From the cell containing the given text, extract its center point as (X, Y) coordinate. 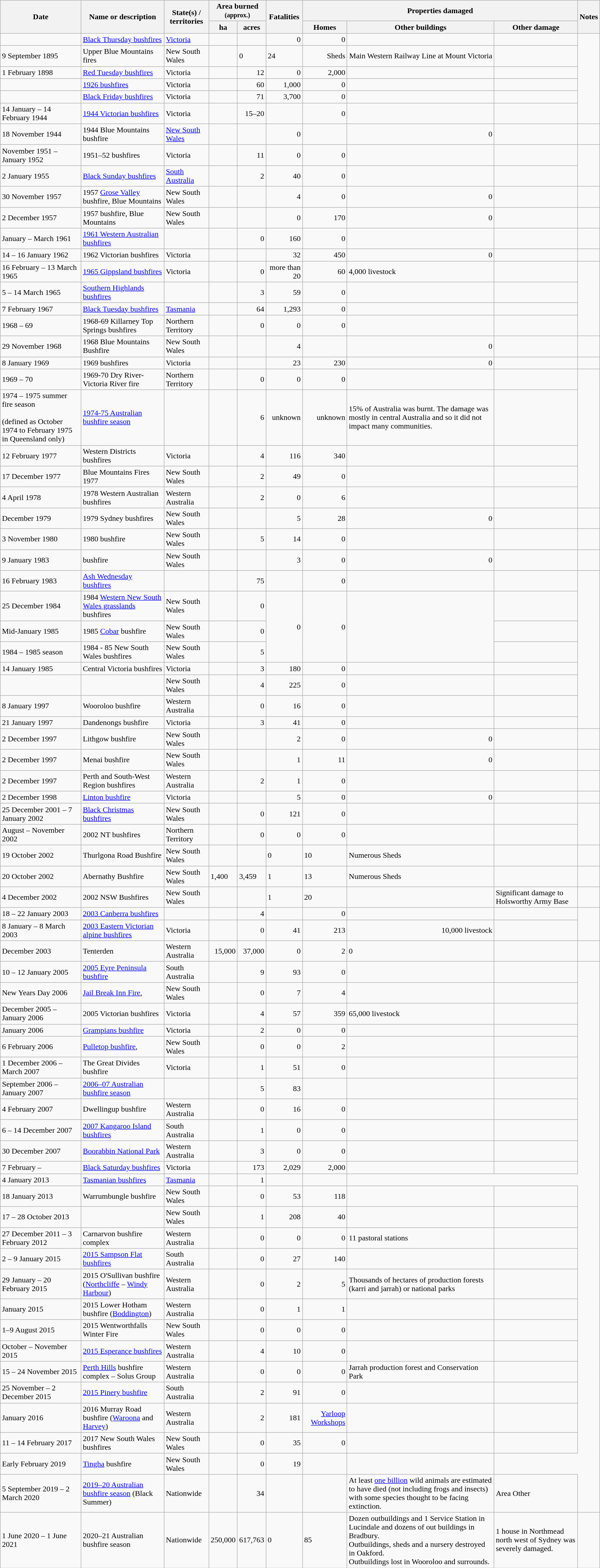
37,000 (252, 951)
Pulletop bushfire, (122, 1047)
Abernathy Bushfire (122, 876)
51 (284, 1067)
Significant damage to Holsworthy Army Base (536, 897)
Western Districts bushfires (122, 456)
January – March 1961 (41, 238)
Blue Mountains Fires 1977 (122, 476)
25 December 1984 (41, 606)
9 (252, 972)
Jail Break Inn Fire, (122, 993)
181 (284, 1418)
71 (252, 97)
1944 Victorian bushfires (122, 113)
75 (252, 581)
140 (325, 1259)
65,000 livestock (421, 1013)
20 October 2002 (41, 876)
5 September 2019 – 2 March 2020 (41, 1493)
1985 Cobar bushfire (122, 631)
16 February 1983 (41, 581)
2 December 1998 (41, 797)
Carnarvon bushfire complex (122, 1238)
1969 bushfires (122, 363)
Perth and South-West Region bushfires (122, 781)
8 January 1997 (41, 706)
2015 Pinery bushfire (122, 1392)
6 – 14 December 2007 (41, 1130)
7 February 1967 (41, 309)
29 November 1968 (41, 346)
14 (284, 539)
Tingha bushfire (122, 1464)
Boorabbin National Park (122, 1151)
2016 Murray Road bushfire (Waroona and Harvey) (122, 1418)
2,029 (284, 1167)
1965 Gippsland bushfires (122, 272)
30 December 2007 (41, 1151)
93 (284, 972)
August – November 2002 (41, 835)
Notes (589, 17)
85 (325, 1540)
59 (284, 292)
Black Friday bushfires (122, 97)
1 June 2020 – 1 June 2021 (41, 1540)
Black Tuesday bushfires (122, 309)
Black Christmas bushfires (122, 813)
Yarloop Workshops (325, 1418)
25 November – 2 December 2015 (41, 1392)
9 January 1983 (41, 560)
1974-75 Australian bushfire season (122, 417)
57 (284, 1013)
Tasmanian bushfires (122, 1180)
10 – 12 January 2005 (41, 972)
2017 New South Wales bushfires (122, 1443)
Menai bushfire (122, 760)
1,000 (284, 85)
State(s) /territories (187, 17)
1 house in Northmead north west of Sydney was severely damaged. (536, 1540)
Other buildings (421, 27)
acres (252, 27)
3 November 1980 (41, 539)
30 November 1957 (41, 197)
2015 Wentworthfalls Winter Fire (122, 1330)
180 (284, 669)
December 1979 (41, 518)
6 February 2006 (41, 1047)
10,000 livestock (421, 930)
bushfire (122, 560)
7 (284, 993)
118 (325, 1196)
1926 bushfires (122, 85)
1969 – 70 (41, 379)
21 January 1997 (41, 722)
2015 Esperance bushfires (122, 1351)
32 (284, 255)
28 (325, 518)
2 – 9 January 2015 (41, 1259)
Mid-January 1985 (41, 631)
12 (252, 72)
20 (325, 897)
Red Tuesday bushfires (122, 72)
23 (284, 363)
18 – 22 January 2003 (41, 914)
116 (284, 456)
Perth Hills bushfire complex – Solus Group (122, 1372)
14 January 1985 (41, 669)
121 (284, 813)
December 2005 – January 2006 (41, 1013)
64 (252, 309)
91 (284, 1392)
3,459 (252, 876)
January 2016 (41, 1418)
December 2003 (41, 951)
Upper Blue Mountains fires (122, 56)
1974 – 1975 summer fire season(defined as October 1974 to February 1975 in Queensland only) (41, 417)
ha (223, 27)
4 January 2013 (41, 1180)
January 2006 (41, 1030)
2015 Lower Hotham bushfire (Boddington) (122, 1309)
12 February 1977 (41, 456)
Wooroloo bushfire (122, 706)
2003 Canberra bushfires (122, 914)
October – November 2015 (41, 1351)
1 December 2006 – March 2007 (41, 1067)
617,763 (252, 1540)
2 December 1957 (41, 217)
Dandenongs bushfire (122, 722)
15% of Australia was burnt. The damage was mostly in central Australia and so it did not impact many communities. (421, 417)
New Years Day 2006 (41, 993)
27 December 2011 – 3 February 2012 (41, 1238)
83 (284, 1088)
January 2015 (41, 1309)
1961 Western Australian bushfires (122, 238)
Fatalities (284, 17)
1968 Blue Mountains Bushfire (122, 346)
1984 Western New South Wales grasslands bushfires (122, 606)
1962 Victorian bushfires (122, 255)
1,293 (284, 309)
2020–21 Australian bushfire season (122, 1540)
8 January – 8 March 2003 (41, 930)
14 January – 14 February 1944 (41, 113)
7 February – (41, 1167)
1 February 1898 (41, 72)
Thurlgona Road Bushfire (122, 855)
Southern Highlands bushfires (122, 292)
2007 Kangaroo Island bushfires (122, 1130)
173 (252, 1167)
13 (325, 876)
34 (252, 1493)
Early February 2019 (41, 1464)
359 (325, 1013)
1968-69 Killarney Top Springs bushfires (122, 326)
2 January 1955 (41, 176)
Ash Wednesday bushfires (122, 581)
2019–20 Australian bushfire season (Black Summer) (122, 1493)
3,700 (284, 97)
1957 Grose Valley bushfire, Blue Mountains (122, 197)
170 (325, 217)
1957 bushfire, Blue Mountains (122, 217)
2005 Victorian bushfires (122, 1013)
2006–07 Australian bushfire season (122, 1088)
2002 NT bushfires (122, 835)
16 February – 13 March 1965 (41, 272)
November 1951 – January 1952 (41, 155)
2015 O'Sullivan bushfire (Northcliffe – Windy Harbour) (122, 1284)
4,000 livestock (421, 272)
Properties damaged (440, 11)
340 (325, 456)
19 (284, 1464)
1,400 (223, 876)
Other damage (536, 27)
14 – 16 January 1962 (41, 255)
The Great Divides bushfire (122, 1067)
1984 - 85 New South Wales bushfires (122, 652)
18 November 1944 (41, 134)
9 September 1895 (41, 56)
At least one billion wild animals are estimated to have died (not including frogs and insects) with some species thought to be facing extinction. (421, 1493)
1979 Sydney bushfires (122, 518)
Date (41, 17)
1–9 August 2015 (41, 1330)
17 December 1977 (41, 476)
4 December 2002 (41, 897)
1968 – 69 (41, 326)
27 (284, 1259)
Black Saturday bushfires (122, 1167)
Linton bushfire (122, 797)
11 – 14 February 2017 (41, 1443)
8 January 1969 (41, 363)
Area Other (536, 1493)
Black Thursday bushfires (122, 39)
4 April 1978 (41, 497)
1944 Blue Mountains bushfire (122, 134)
29 January – 20 February 2015 (41, 1284)
49 (284, 476)
19 October 2002 (41, 855)
Grampians bushfire (122, 1030)
450 (325, 255)
1951–52 bushfires (122, 155)
Dwellingup bushfire (122, 1109)
1984 – 1985 season (41, 652)
2003 Eastern Victorian alpine bushfires (122, 930)
15–20 (252, 113)
15 – 24 November 2015 (41, 1372)
2002 NSW Bushfires (122, 897)
213 (325, 930)
Central Victoria bushfires (122, 669)
35 (284, 1443)
18 January 2013 (41, 1196)
Tenterden (122, 951)
4 February 2007 (41, 1109)
225 (284, 685)
53 (284, 1196)
2015 Sampson Flat bushfires (122, 1259)
Homes (325, 27)
5 – 14 March 1965 (41, 292)
24 (284, 56)
1978 Western Australian bushfires (122, 497)
160 (284, 238)
25 December 2001 – 7 January 2002 (41, 813)
Black Sunday bushfires (122, 176)
17 – 28 October 2013 (41, 1217)
1980 bushfire (122, 539)
250,000 (223, 1540)
Warrumbungle bushfire (122, 1196)
Sheds (325, 56)
2005 Eyre Peninsula bushfire (122, 972)
Lithgow bushfire (122, 739)
230 (325, 363)
Name or description (122, 17)
Area burned (approx.) (238, 11)
Jarrah production forest and Conservation Park (421, 1372)
Thousands of hectares of production forests (karri and jarrah) or national parks (421, 1284)
208 (284, 1217)
15,000 (223, 951)
1969-70 Dry River-Victoria River fire (122, 379)
September 2006 – January 2007 (41, 1088)
11 pastoral stations (421, 1238)
Main Western Railway Line at Mount Victoria (421, 56)
more than 20 (284, 272)
